Output the [X, Y] coordinate of the center of the cell containing the given text.  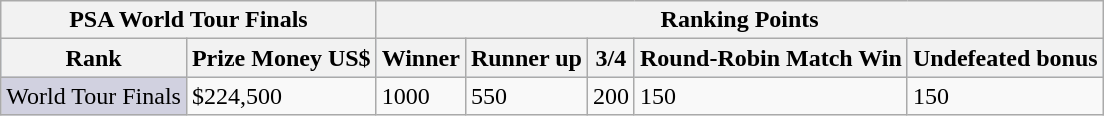
Rank [94, 58]
200 [610, 96]
Winner [420, 58]
1000 [420, 96]
550 [526, 96]
Undefeated bonus [1005, 58]
World Tour Finals [94, 96]
3/4 [610, 58]
Prize Money US$ [281, 58]
PSA World Tour Finals [188, 20]
Ranking Points [740, 20]
$224,500 [281, 96]
Runner up [526, 58]
Round-Robin Match Win [770, 58]
